From the cell containing the given text, extract its center point as [x, y] coordinate. 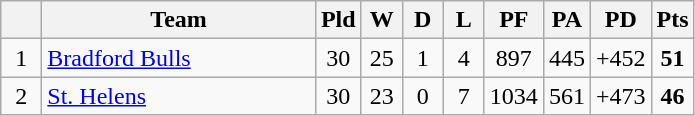
St. Helens [179, 96]
L [464, 20]
51 [672, 58]
+452 [620, 58]
D [422, 20]
7 [464, 96]
PF [514, 20]
Bradford Bulls [179, 58]
Pld [338, 20]
23 [382, 96]
4 [464, 58]
445 [566, 58]
2 [22, 96]
46 [672, 96]
25 [382, 58]
561 [566, 96]
W [382, 20]
+473 [620, 96]
897 [514, 58]
1034 [514, 96]
Pts [672, 20]
0 [422, 96]
Team [179, 20]
PD [620, 20]
PA [566, 20]
